Return (X, Y) of the center of cell containing provided text 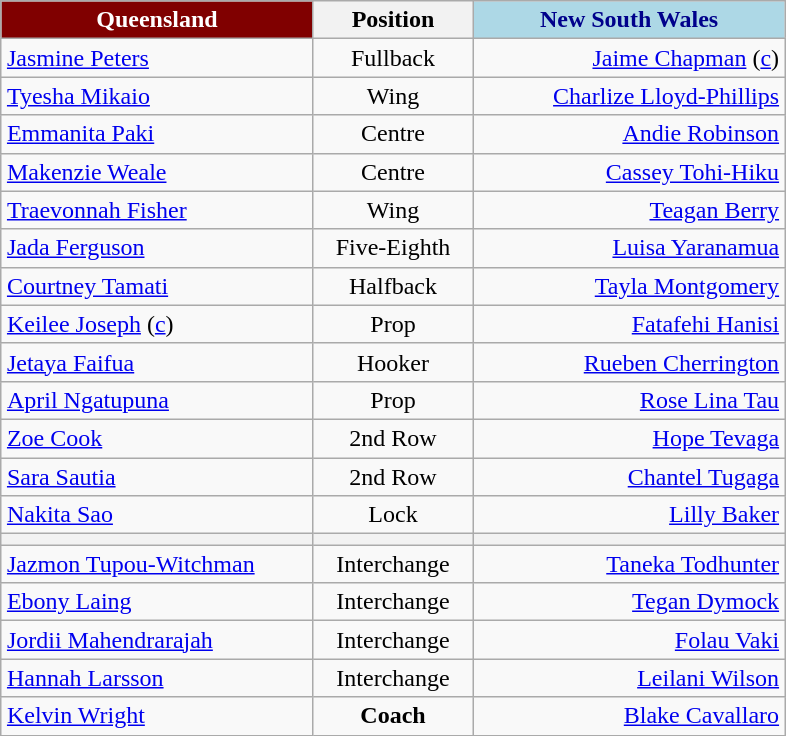
Lock (392, 515)
Kelvin Wright (156, 716)
Rose Lina Tau (630, 400)
Luisa Yaranamua (630, 248)
Jaime Chapman (c) (630, 58)
Taneka Todhunter (630, 564)
Rueben Cherrington (630, 362)
Andie Robinson (630, 134)
Tegan Dymock (630, 602)
Jordii Mahendrarajah (156, 640)
Position (392, 20)
Folau Vaki (630, 640)
Courtney Tamati (156, 286)
Emmanita Paki (156, 134)
Ebony Laing (156, 602)
Leilani Wilson (630, 678)
Keilee Joseph (c) (156, 324)
Fatafehi Hanisi (630, 324)
Hooker (392, 362)
Blake Cavallaro (630, 716)
Jasmine Peters (156, 58)
Cassey Tohi-Hiku (630, 172)
New South Wales (630, 20)
Tayla Montgomery (630, 286)
Queensland (156, 20)
Charlize Lloyd-Phillips (630, 96)
Jada Ferguson (156, 248)
Traevonnah Fisher (156, 210)
Halfback (392, 286)
Lilly Baker (630, 515)
Makenzie Weale (156, 172)
Hope Tevaga (630, 438)
Coach (392, 716)
April Ngatupuna (156, 400)
Teagan Berry (630, 210)
Chantel Tugaga (630, 477)
Fullback (392, 58)
Jazmon Tupou-Witchman (156, 564)
Five-Eighth (392, 248)
Hannah Larsson (156, 678)
Nakita Sao (156, 515)
Tyesha Mikaio (156, 96)
Sara Sautia (156, 477)
Jetaya Faifua (156, 362)
Zoe Cook (156, 438)
